Extract the [x, y] coordinate from the center of the cell holding the provided text.  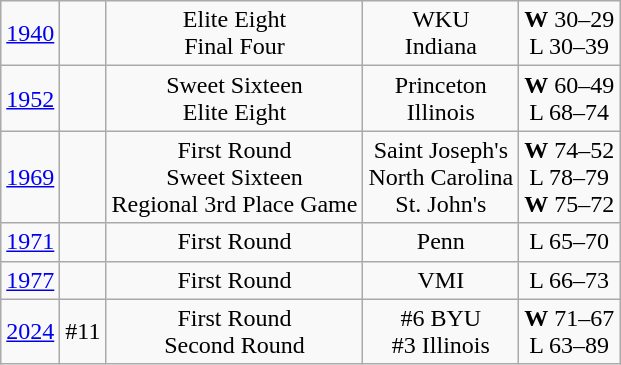
1940 [30, 34]
Penn [441, 242]
#6 BYU#3 Illinois [441, 332]
1971 [30, 242]
L 65–70 [570, 242]
1977 [30, 280]
Sweet SixteenElite Eight [234, 98]
L 66–73 [570, 280]
First RoundSweet SixteenRegional 3rd Place Game [234, 177]
1952 [30, 98]
#11 [83, 332]
W 60–49L 68–74 [570, 98]
Elite EightFinal Four [234, 34]
1969 [30, 177]
W 71–67L 63–89 [570, 332]
WKUIndiana [441, 34]
Saint Joseph'sNorth CarolinaSt. John's [441, 177]
2024 [30, 332]
PrincetonIllinois [441, 98]
First RoundSecond Round [234, 332]
W 30–29L 30–39 [570, 34]
VMI [441, 280]
W 74–52L 78–79W 75–72 [570, 177]
